Provide the (X, Y) coordinate of the cell's center where the given text is located.  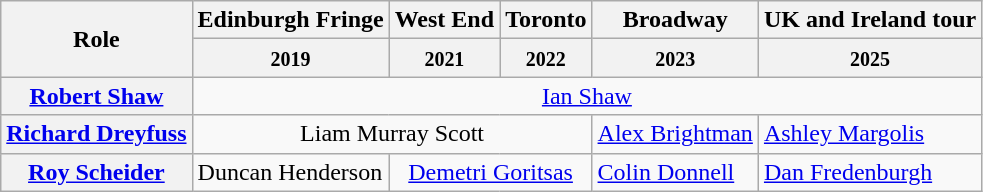
Edinburgh Fringe (290, 20)
Colin Donnell (675, 172)
Ashley Margolis (870, 134)
Ian Shaw (587, 96)
2023 (675, 58)
2025 (870, 58)
Role (96, 39)
Roy Scheider (96, 172)
2021 (444, 58)
Liam Murray Scott (392, 134)
Robert Shaw (96, 96)
Demetri Goritsas (490, 172)
2022 (546, 58)
UK and Ireland tour (870, 20)
Broadway (675, 20)
Dan Fredenburgh (870, 172)
West End (444, 20)
2019 (290, 58)
Alex Brightman (675, 134)
Duncan Henderson (290, 172)
Toronto (546, 20)
Richard Dreyfuss (96, 134)
